From the cell containing the given text, extract its center point as (x, y) coordinate. 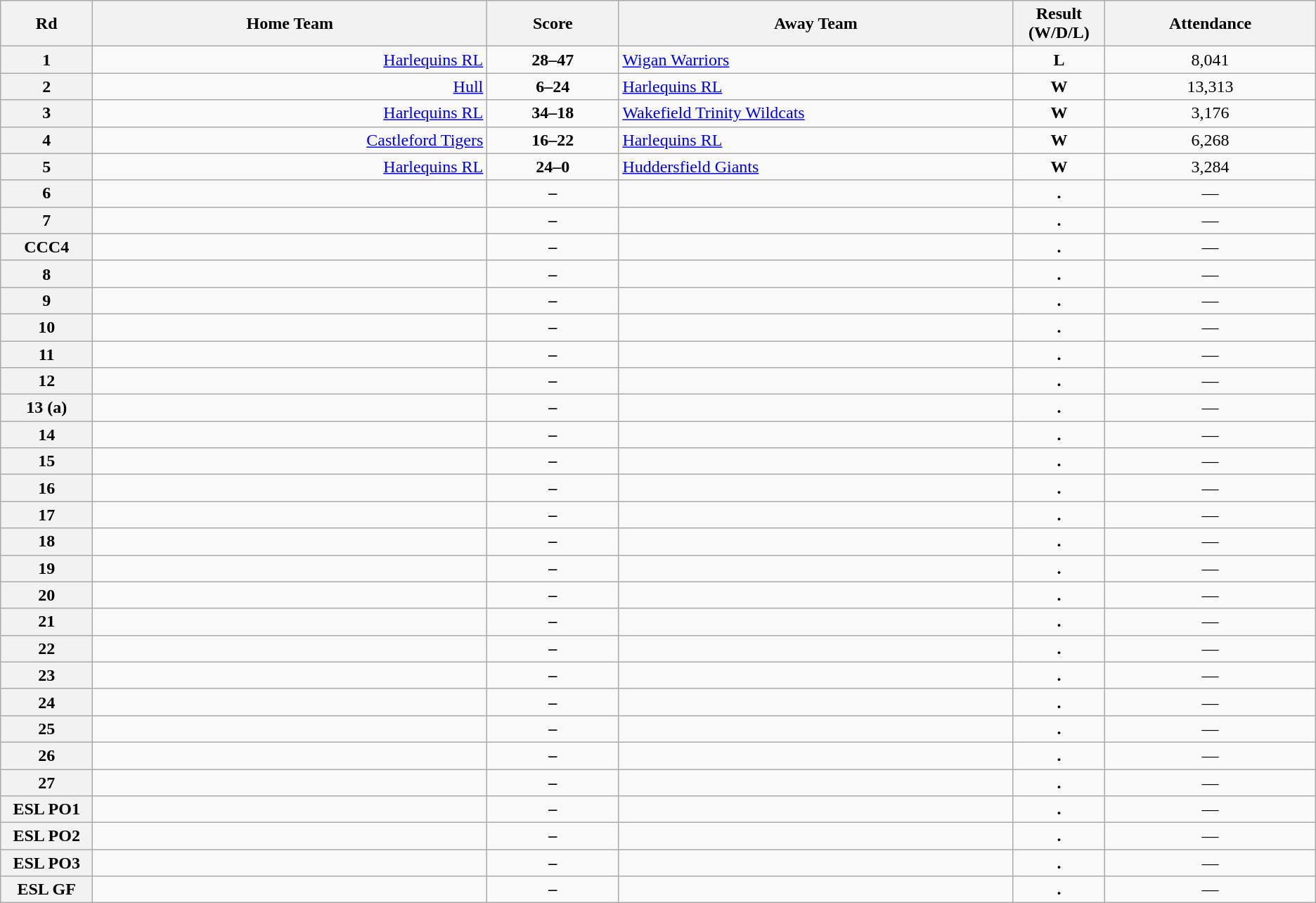
1 (46, 60)
16 (46, 488)
27 (46, 783)
18 (46, 542)
Home Team (290, 24)
Score (553, 24)
2 (46, 87)
19 (46, 568)
3,176 (1211, 113)
26 (46, 755)
10 (46, 327)
CCC4 (46, 247)
Castleford Tigers (290, 140)
ESL PO1 (46, 809)
28–47 (553, 60)
Wakefield Trinity Wildcats (815, 113)
Wigan Warriors (815, 60)
23 (46, 675)
ESL GF (46, 890)
Result (W/D/L) (1059, 24)
3,284 (1211, 167)
16–22 (553, 140)
21 (46, 622)
14 (46, 435)
ESL PO3 (46, 863)
L (1059, 60)
8,041 (1211, 60)
9 (46, 300)
34–18 (553, 113)
Away Team (815, 24)
3 (46, 113)
22 (46, 648)
ESL PO2 (46, 836)
7 (46, 220)
4 (46, 140)
Attendance (1211, 24)
24 (46, 702)
15 (46, 461)
25 (46, 729)
6–24 (553, 87)
11 (46, 354)
8 (46, 274)
13 (a) (46, 408)
6,268 (1211, 140)
17 (46, 515)
6 (46, 193)
Hull (290, 87)
12 (46, 381)
5 (46, 167)
24–0 (553, 167)
13,313 (1211, 87)
Huddersfield Giants (815, 167)
Rd (46, 24)
20 (46, 595)
